From the cell containing the given text, extract its center point as [x, y] coordinate. 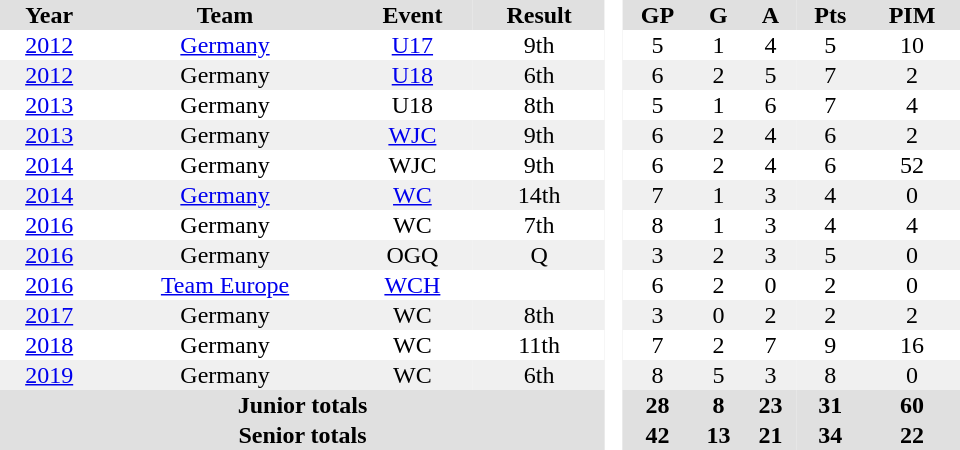
U17 [413, 45]
21 [770, 435]
22 [912, 435]
14th [539, 195]
7th [539, 225]
13 [718, 435]
28 [657, 405]
2017 [49, 315]
Senior totals [302, 435]
WCH [413, 285]
23 [770, 405]
OGQ [413, 255]
Junior totals [302, 405]
52 [912, 165]
G [718, 15]
PIM [912, 15]
Result [539, 15]
60 [912, 405]
2019 [49, 375]
Year [49, 15]
42 [657, 435]
Pts [831, 15]
34 [831, 435]
10 [912, 45]
31 [831, 405]
Team [224, 15]
9 [831, 345]
11th [539, 345]
Q [539, 255]
2018 [49, 345]
16 [912, 345]
Event [413, 15]
GP [657, 15]
A [770, 15]
Team Europe [224, 285]
